Locate the cell with the specified text and output its [X, Y] center coordinate. 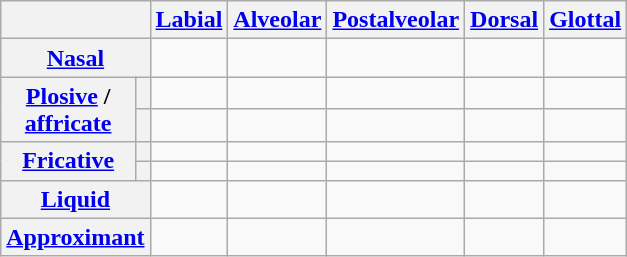
Labial [189, 20]
Nasal [76, 58]
Postalveolar [396, 20]
Approximant [76, 237]
Fricative [68, 161]
Dorsal [504, 20]
Alveolar [278, 20]
Glottal [586, 20]
Plosive /affricate [68, 110]
Liquid [76, 199]
